Detect which cell encompasses the target text, then output its (x, y) center coordinate. 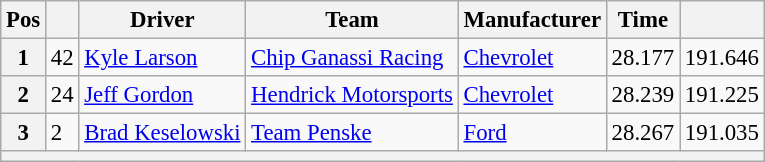
Driver (162, 20)
28.267 (642, 133)
Team (352, 20)
191.035 (722, 133)
191.225 (722, 95)
191.646 (722, 58)
24 (62, 95)
Brad Keselowski (162, 133)
Time (642, 20)
Jeff Gordon (162, 95)
Pos (24, 20)
1 (24, 58)
Ford (532, 133)
Hendrick Motorsports (352, 95)
Kyle Larson (162, 58)
3 (24, 133)
Chip Ganassi Racing (352, 58)
42 (62, 58)
28.177 (642, 58)
Manufacturer (532, 20)
Team Penske (352, 133)
28.239 (642, 95)
